Provide the (X, Y) coordinate of the cell's center where the given text is located.  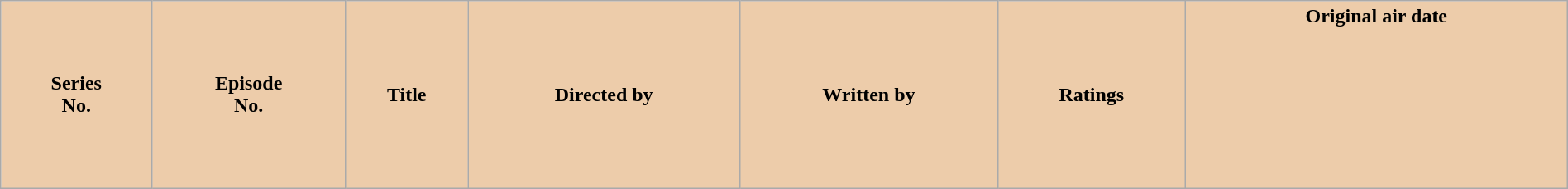
Ratings (1092, 94)
Directed by (604, 94)
Original air date (1376, 94)
SeriesNo. (76, 94)
Title (407, 94)
Written by (868, 94)
EpisodeNo. (249, 94)
